From the cell containing the given text, extract its center point as (X, Y) coordinate. 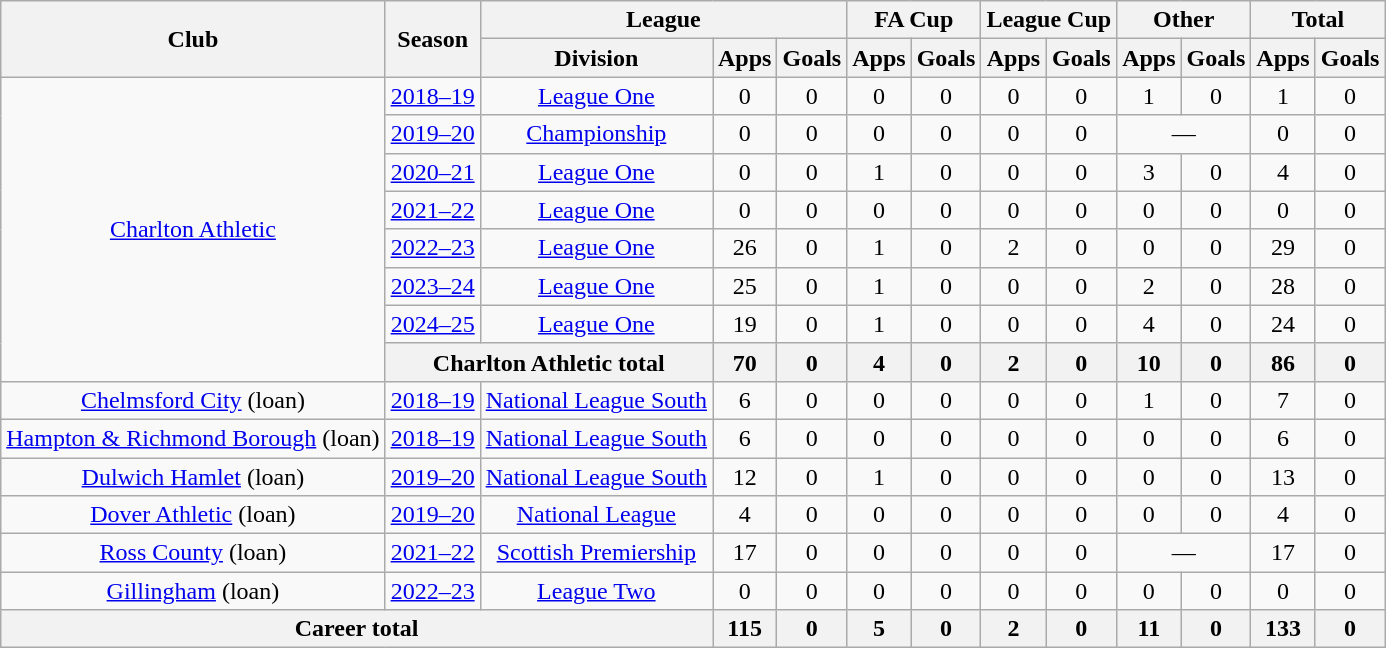
Gillingham (loan) (193, 591)
19 (744, 324)
5 (879, 629)
25 (744, 286)
3 (1149, 172)
70 (744, 362)
Season (432, 39)
Career total (357, 629)
29 (1283, 248)
Division (596, 58)
2024–25 (432, 324)
Club (193, 39)
11 (1149, 629)
Scottish Premiership (596, 553)
League Two (596, 591)
26 (744, 248)
Dover Athletic (loan) (193, 515)
86 (1283, 362)
115 (744, 629)
10 (1149, 362)
League (664, 20)
Charlton Athletic (193, 229)
Ross County (loan) (193, 553)
13 (1283, 477)
League Cup (1049, 20)
National League (596, 515)
24 (1283, 324)
28 (1283, 286)
Total (1318, 20)
Charlton Athletic total (548, 362)
Dulwich Hamlet (loan) (193, 477)
2023–24 (432, 286)
FA Cup (914, 20)
12 (744, 477)
Chelmsford City (loan) (193, 400)
7 (1283, 400)
133 (1283, 629)
2020–21 (432, 172)
Hampton & Richmond Borough (loan) (193, 438)
Championship (596, 134)
Other (1184, 20)
